From the cell containing the given text, extract its center point as [X, Y] coordinate. 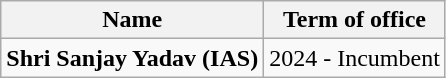
Shri Sanjay Yadav (IAS) [132, 58]
2024 - Incumbent [355, 58]
Name [132, 20]
Term of office [355, 20]
